Return the (X, Y) coordinate for the center point of the cell that contains the specified text.  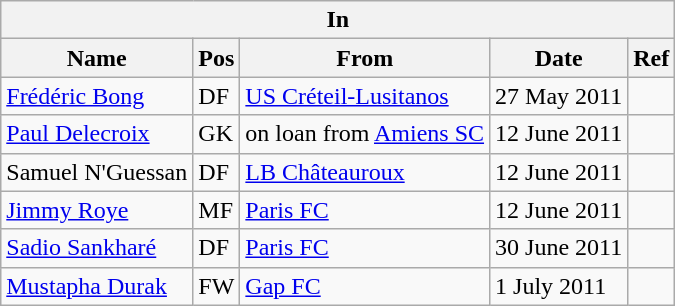
Samuel N'Guessan (97, 172)
GK (216, 134)
FW (216, 286)
Ref (652, 58)
1 July 2011 (559, 286)
Name (97, 58)
From (365, 58)
LB Châteauroux (365, 172)
MF (216, 210)
In (338, 20)
Pos (216, 58)
Mustapha Durak (97, 286)
on loan from Amiens SC (365, 134)
Paul Delecroix (97, 134)
US Créteil-Lusitanos (365, 96)
Frédéric Bong (97, 96)
30 June 2011 (559, 248)
Date (559, 58)
Gap FC (365, 286)
Sadio Sankharé (97, 248)
Jimmy Roye (97, 210)
27 May 2011 (559, 96)
